Extract the [X, Y] coordinate from the center of the cell holding the provided text.  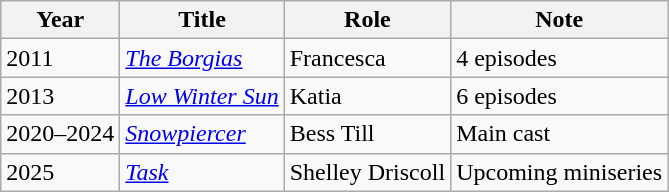
Main cast [560, 134]
Task [202, 172]
2020–2024 [60, 134]
6 episodes [560, 96]
4 episodes [560, 58]
Low Winter Sun [202, 96]
2013 [60, 96]
Francesca [367, 58]
Role [367, 20]
2011 [60, 58]
2025 [60, 172]
Katia [367, 96]
Year [60, 20]
Snowpiercer [202, 134]
Title [202, 20]
Note [560, 20]
Bess Till [367, 134]
The Borgias [202, 58]
Upcoming miniseries [560, 172]
Shelley Driscoll [367, 172]
